Output the (x, y) coordinate of the center of the cell containing the given text.  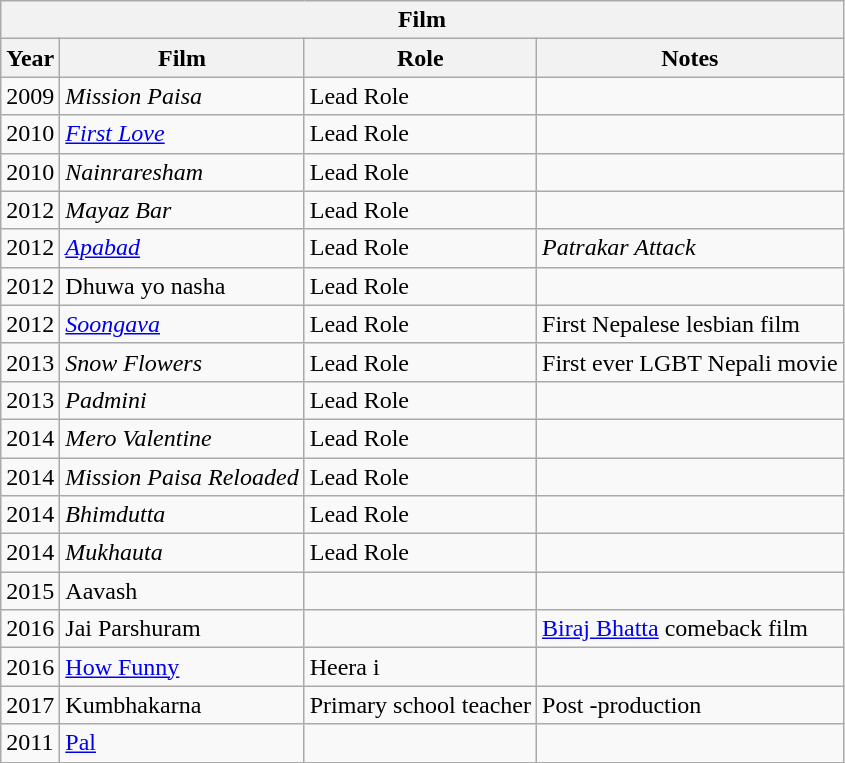
Mero Valentine (182, 438)
2009 (30, 96)
Primary school teacher (420, 705)
Soongava (182, 324)
2011 (30, 743)
First Nepalese lesbian film (690, 324)
Padmini (182, 400)
Notes (690, 58)
Aavash (182, 591)
Biraj Bhatta comeback film (690, 629)
Pal (182, 743)
First Love (182, 134)
Nainraresham (182, 172)
Mayaz Bar (182, 210)
Role (420, 58)
How Funny (182, 667)
Snow Flowers (182, 362)
Mission Paisa (182, 96)
Jai Parshuram (182, 629)
2015 (30, 591)
Patrakar Attack (690, 248)
Bhimdutta (182, 515)
Year (30, 58)
Heera i (420, 667)
2017 (30, 705)
Mukhauta (182, 553)
Mission Paisa Reloaded (182, 477)
Kumbhakarna (182, 705)
Dhuwa yo nasha (182, 286)
First ever LGBT Nepali movie (690, 362)
Post -production (690, 705)
Apabad (182, 248)
